Pinpoint the cell where the given text exists, returning its (x, y) midpoint coordinate. 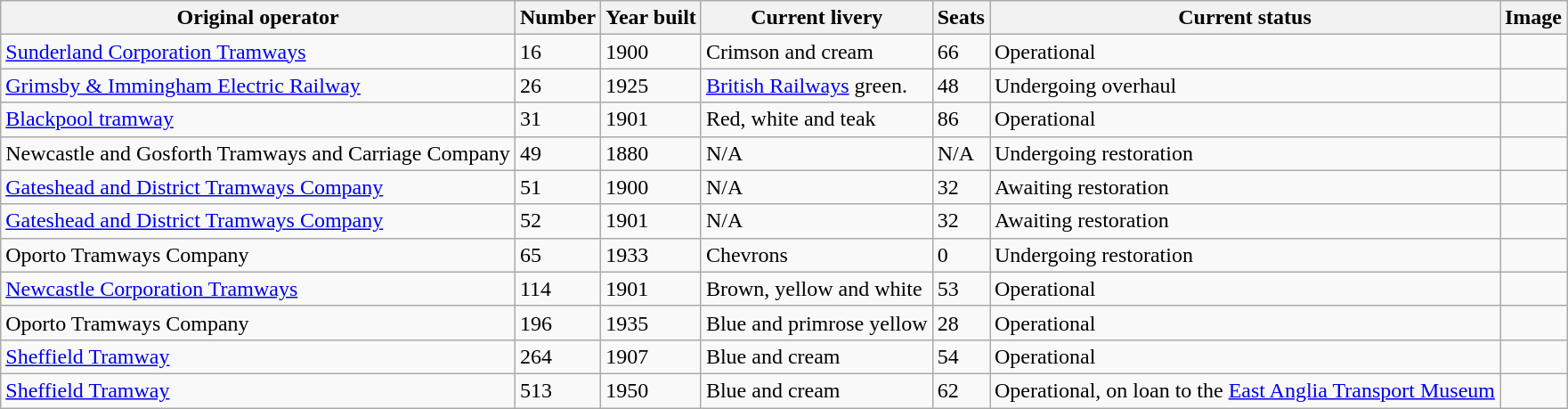
28 (961, 323)
Blackpool tramway (258, 119)
53 (961, 289)
513 (557, 390)
Current status (1245, 18)
264 (557, 356)
65 (557, 255)
114 (557, 289)
Blue and primrose yellow (816, 323)
Number (557, 18)
Newcastle Corporation Tramways (258, 289)
1925 (652, 86)
48 (961, 86)
66 (961, 52)
1907 (652, 356)
1935 (652, 323)
52 (557, 221)
196 (557, 323)
British Railways green. (816, 86)
16 (557, 52)
Undergoing overhaul (1245, 86)
Sunderland Corporation Tramways (258, 52)
86 (961, 119)
Current livery (816, 18)
0 (961, 255)
Grimsby & Immingham Electric Railway (258, 86)
26 (557, 86)
Newcastle and Gosforth Tramways and Carriage Company (258, 153)
49 (557, 153)
Year built (652, 18)
31 (557, 119)
Operational, on loan to the East Anglia Transport Museum (1245, 390)
Seats (961, 18)
Image (1533, 18)
1880 (652, 153)
1933 (652, 255)
Original operator (258, 18)
Crimson and cream (816, 52)
62 (961, 390)
51 (557, 187)
54 (961, 356)
Red, white and teak (816, 119)
1950 (652, 390)
Brown, yellow and white (816, 289)
Chevrons (816, 255)
